Search for the cell housing the specified text and yield its [x, y] center coordinate. 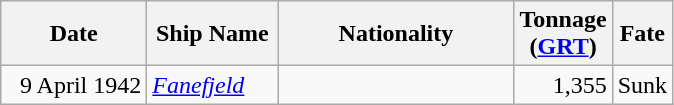
Nationality [396, 34]
Date [74, 34]
Fanefjeld [212, 85]
Tonnage (GRT) [563, 34]
9 April 1942 [74, 85]
1,355 [563, 85]
Sunk [642, 85]
Ship Name [212, 34]
Fate [642, 34]
